Capture the cell that displays the provided text and extract its [x, y] central coordinate. 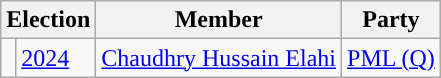
Party [392, 20]
Election [48, 20]
Member [219, 20]
2024 [56, 58]
Chaudhry Hussain Elahi [219, 58]
PML (Q) [392, 58]
